Provide the (x, y) coordinate of the cell's center where the given text is located.  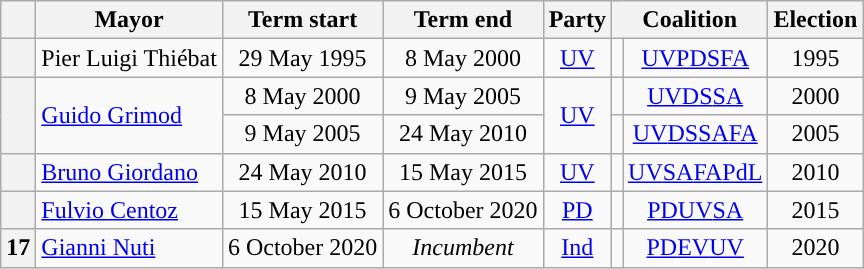
Mayor (130, 20)
17 (18, 248)
Term start (302, 20)
Pier Luigi Thiébat (130, 58)
UVPDSFA (696, 58)
Election (816, 20)
2010 (816, 172)
2020 (816, 248)
PDEVUV (696, 248)
2000 (816, 96)
Incumbent (463, 248)
Gianni Nuti (130, 248)
Bruno Giordano (130, 172)
1995 (816, 58)
PD (577, 210)
29 May 1995 (302, 58)
Party (577, 20)
PDUVSA (696, 210)
Ind (577, 248)
Guido Grimod (130, 115)
UVSAFAPdL (696, 172)
Coalition (689, 20)
2015 (816, 210)
Term end (463, 20)
2005 (816, 134)
UVDSSAFA (696, 134)
UVDSSA (696, 96)
Fulvio Centoz (130, 210)
